Capture the cell that displays the provided text and extract its (x, y) central coordinate. 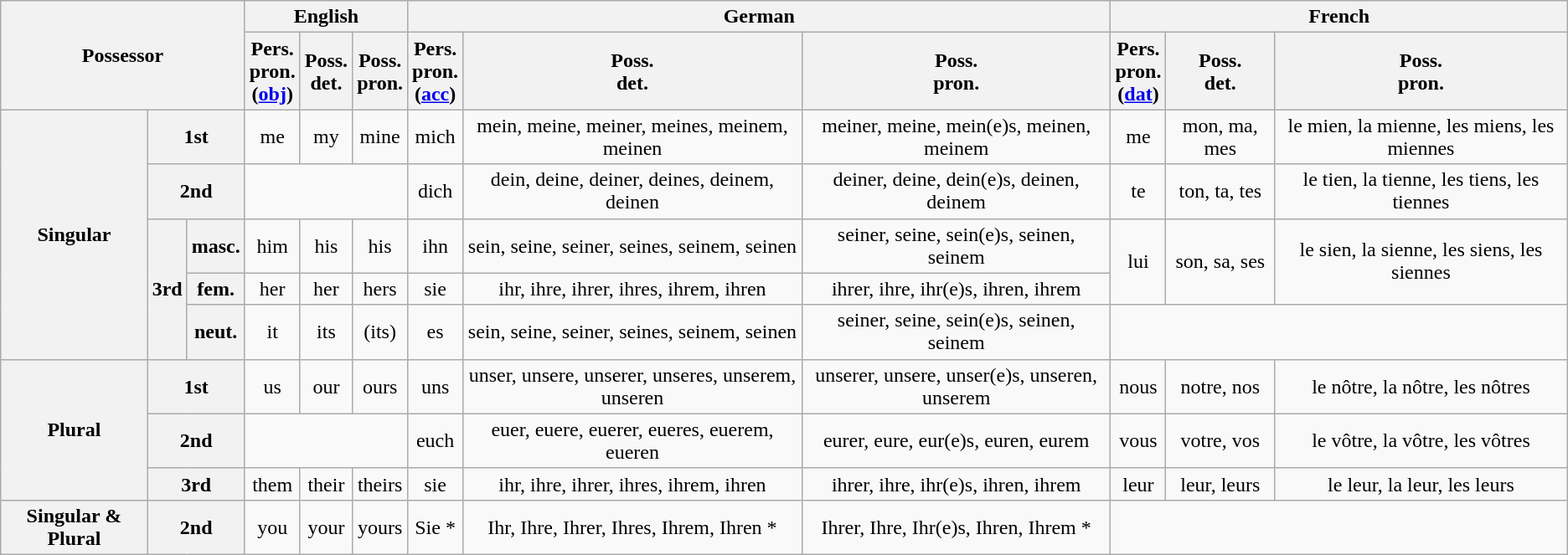
our (326, 387)
vous (1138, 440)
dein, deine, deiner, deines, deinem, deinen (633, 191)
us (272, 387)
its (326, 331)
dich (436, 191)
English (326, 17)
te (1138, 191)
euer, euere, euerer, eueres, euerem, eueren (633, 440)
leur, leurs (1220, 484)
masc. (216, 246)
unser, unsere, unserer, unseres, unserem, unseren (633, 387)
mine (380, 137)
Ihr, Ihre, Ihrer, Ihres, Ihrem, Ihren * (633, 527)
yours (380, 527)
mon, ma, mes (1220, 137)
your (326, 527)
votre, vos (1220, 440)
ton, ta, tes (1220, 191)
ours (380, 387)
you (272, 527)
ihn (436, 246)
deiner, deine, dein(e)s, deinen, deinem (957, 191)
them (272, 484)
French (1338, 17)
euch (436, 440)
fem. (216, 289)
Pers.pron.(obj) (272, 71)
son, sa, ses (1220, 261)
my (326, 137)
le sien, la sienne, les siens, les siennes (1421, 261)
theirs (380, 484)
mich (436, 137)
Pers.pron.(dat) (1138, 71)
it (272, 331)
Sie * (436, 527)
es (436, 331)
le mien, la mienne, les miens, les miennes (1421, 137)
uns (436, 387)
him (272, 246)
German (759, 17)
Plural (74, 429)
unserer, unsere, unser(e)s, unseren, unserem (957, 387)
(its) (380, 331)
le nôtre, la nôtre, les nôtres (1421, 387)
leur (1138, 484)
mein, meine, meiner, meines, meinem, meinen (633, 137)
lui (1138, 261)
neut. (216, 331)
notre, nos (1220, 387)
Singular & Plural (74, 527)
Possessor (122, 55)
Pers.pron.(acc) (436, 71)
le leur, la leur, les leurs (1421, 484)
Singular (74, 234)
meiner, meine, mein(e)s, meinen, meinem (957, 137)
le tien, la tienne, les tiens, les tiennes (1421, 191)
eurer, eure, eur(e)s, euren, eurem (957, 440)
nous (1138, 387)
hers (380, 289)
le vôtre, la vôtre, les vôtres (1421, 440)
their (326, 484)
Ihrer, Ihre, Ihr(e)s, Ihren, Ihrem * (957, 527)
